Detect which cell encompasses the target text, then output its (x, y) center coordinate. 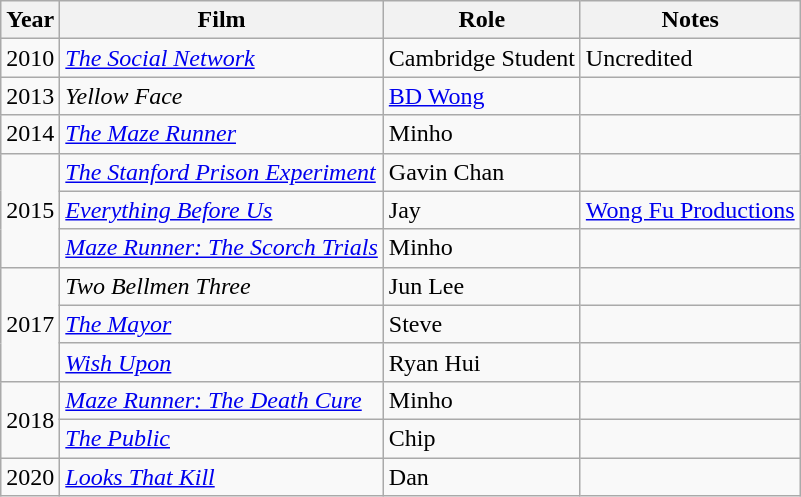
2015 (30, 210)
Gavin Chan (482, 172)
Steve (482, 324)
The Maze Runner (222, 134)
Film (222, 20)
Ryan Hui (482, 362)
Jay (482, 210)
The Social Network (222, 58)
Everything Before Us (222, 210)
Jun Lee (482, 286)
Dan (482, 477)
BD Wong (482, 96)
Wish Upon (222, 362)
Maze Runner: The Death Cure (222, 400)
Year (30, 20)
The Mayor (222, 324)
Uncredited (690, 58)
Two Bellmen Three (222, 286)
2013 (30, 96)
Wong Fu Productions (690, 210)
Cambridge Student (482, 58)
Maze Runner: The Scorch Trials (222, 248)
2014 (30, 134)
2017 (30, 324)
The Public (222, 438)
Notes (690, 20)
2020 (30, 477)
The Stanford Prison Experiment (222, 172)
Yellow Face (222, 96)
Chip (482, 438)
2018 (30, 419)
Looks That Kill (222, 477)
Role (482, 20)
2010 (30, 58)
